Identify which cell holds the provided text, then report its (X, Y) central coordinate. 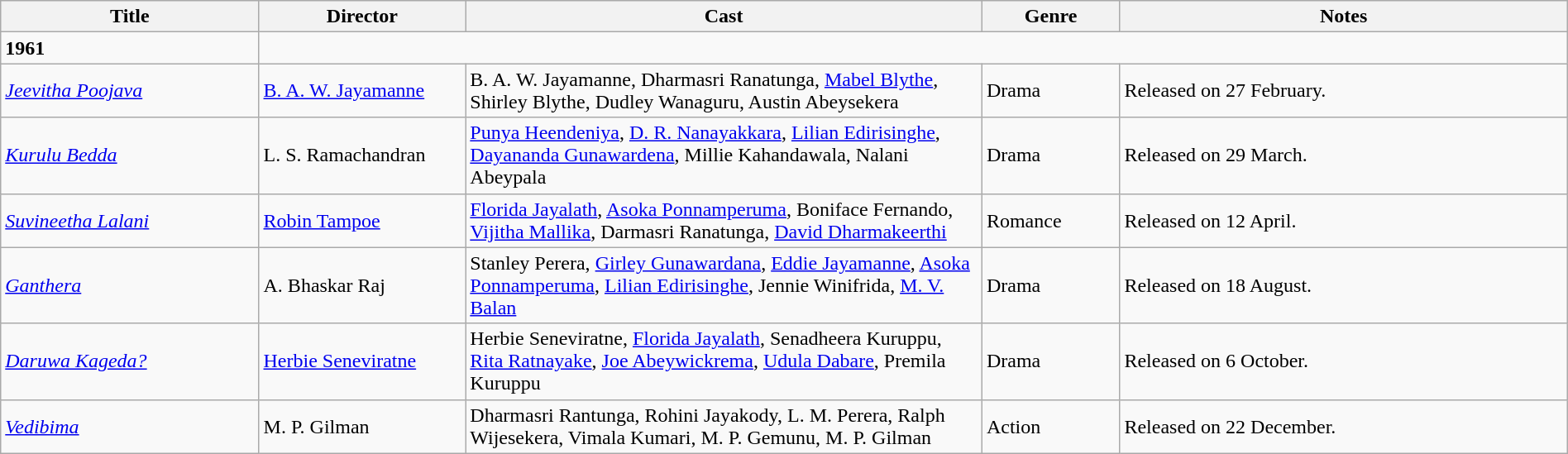
M. P. Gilman (362, 427)
Dharmasri Rantunga, Rohini Jayakody, L. M. Perera, Ralph Wijesekera, Vimala Kumari, M. P. Gemunu, M. P. Gilman (724, 427)
Robin Tampoe (362, 220)
Action (1050, 427)
L. S. Ramachandran (362, 155)
Ganthera (130, 285)
Suvineetha Lalani (130, 220)
Cast (724, 17)
Notes (1343, 17)
Jeevitha Poojava (130, 91)
Title (130, 17)
Director (362, 17)
Romance (1050, 220)
Released on 12 April. (1343, 220)
1961 (130, 48)
Released on 18 August. (1343, 285)
Herbie Seneviratne (362, 361)
Genre (1050, 17)
Kurulu Bedda (130, 155)
Released on 27 February. (1343, 91)
Released on 22 December. (1343, 427)
Stanley Perera, Girley Gunawardana, Eddie Jayamanne, Asoka Ponnamperuma, Lilian Edirisinghe, Jennie Winifrida, M. V. Balan (724, 285)
A. Bhaskar Raj (362, 285)
Daruwa Kageda? (130, 361)
Released on 29 March. (1343, 155)
Released on 6 October. (1343, 361)
Florida Jayalath, Asoka Ponnamperuma, Boniface Fernando, Vijitha Mallika, Darmasri Ranatunga, David Dharmakeerthi (724, 220)
Punya Heendeniya, D. R. Nanayakkara, Lilian Edirisinghe, Dayananda Gunawardena, Millie Kahandawala, Nalani Abeypala (724, 155)
Herbie Seneviratne, Florida Jayalath, Senadheera Kuruppu, Rita Ratnayake, Joe Abeywickrema, Udula Dabare, Premila Kuruppu (724, 361)
B. A. W. Jayamanne, Dharmasri Ranatunga, Mabel Blythe, Shirley Blythe, Dudley Wanaguru, Austin Abeysekera (724, 91)
B. A. W. Jayamanne (362, 91)
Vedibima (130, 427)
